From the cell containing the given text, extract its center point as (X, Y) coordinate. 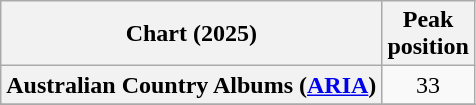
Australian Country Albums (ARIA) (192, 85)
Chart (2025) (192, 34)
33 (428, 85)
Peakposition (428, 34)
